Pinpoint the cell where the given text exists, returning its (X, Y) midpoint coordinate. 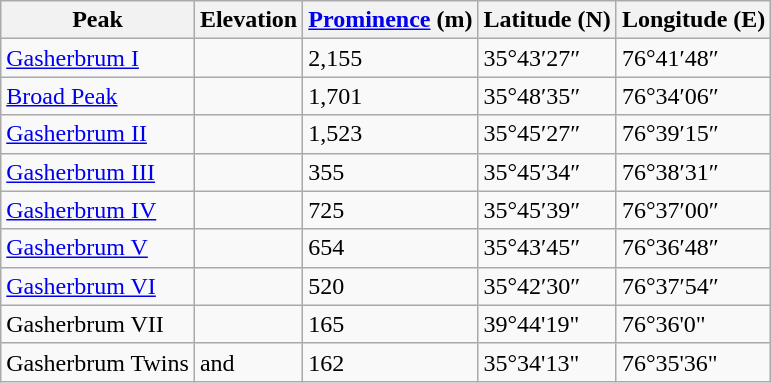
76°34′06″ (693, 96)
Gasherbrum V (98, 248)
76°37′00″ (693, 210)
Peak (98, 20)
35°45′39″ (547, 210)
Gasherbrum II (98, 134)
1,523 (390, 134)
1,701 (390, 96)
654 (390, 248)
76°36′48″ (693, 248)
35°43′27″ (547, 58)
76°41′48″ (693, 58)
35°45′34″ (547, 172)
35°34'13" (547, 362)
Longitude (E) (693, 20)
Gasherbrum VI (98, 286)
Gasherbrum III (98, 172)
35°43′45″ (547, 248)
725 (390, 210)
76°39′15″ (693, 134)
Broad Peak (98, 96)
162 (390, 362)
Gasherbrum I (98, 58)
76°36'0" (693, 324)
355 (390, 172)
520 (390, 286)
and (248, 362)
165 (390, 324)
Elevation (248, 20)
Prominence (m) (390, 20)
Latitude (N) (547, 20)
76°35'36" (693, 362)
35°45′27″ (547, 134)
76°37′54″ (693, 286)
39°44'19" (547, 324)
76°38′31″ (693, 172)
35°42′30″ (547, 286)
Gasherbrum Twins (98, 362)
35°48′35″ (547, 96)
Gasherbrum VII (98, 324)
2,155 (390, 58)
Gasherbrum IV (98, 210)
